Scan for the cell matching the given text and deliver its (X, Y) coordinate at center. 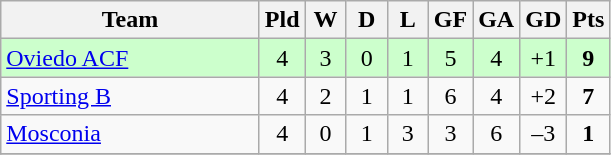
9 (588, 58)
W (326, 20)
GA (496, 20)
Team (130, 20)
Sporting B (130, 96)
GF (450, 20)
7 (588, 96)
–3 (544, 134)
Mosconia (130, 134)
+1 (544, 58)
GD (544, 20)
Pld (282, 20)
Oviedo ACF (130, 58)
5 (450, 58)
L (408, 20)
2 (326, 96)
Pts (588, 20)
+2 (544, 96)
D (366, 20)
